Return the (x, y) coordinate for the center point of the cell that contains the specified text.  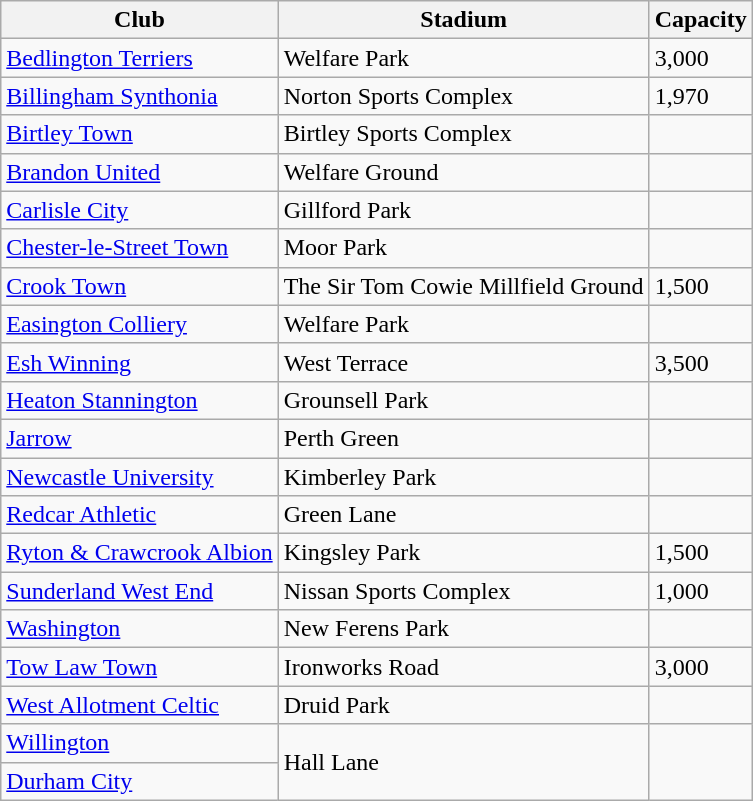
Heaton Stannington (140, 400)
Club (140, 20)
Hall Lane (464, 762)
Gillford Park (464, 210)
Grounsell Park (464, 400)
Brandon United (140, 172)
Welfare Ground (464, 172)
Willington (140, 743)
1,000 (700, 591)
3,500 (700, 362)
Newcastle University (140, 477)
Chester-le-Street Town (140, 248)
Ironworks Road (464, 667)
Birtley Town (140, 134)
Crook Town (140, 286)
Washington (140, 629)
Jarrow (140, 438)
Green Lane (464, 515)
Sunderland West End (140, 591)
Norton Sports Complex (464, 96)
Kimberley Park (464, 477)
New Ferens Park (464, 629)
Perth Green (464, 438)
Druid Park (464, 705)
Moor Park (464, 248)
Tow Law Town (140, 667)
1,970 (700, 96)
Capacity (700, 20)
West Allotment Celtic (140, 705)
Carlisle City (140, 210)
Birtley Sports Complex (464, 134)
Esh Winning (140, 362)
Stadium (464, 20)
Billingham Synthonia (140, 96)
Ryton & Crawcrook Albion (140, 553)
Redcar Athletic (140, 515)
The Sir Tom Cowie Millfield Ground (464, 286)
West Terrace (464, 362)
Nissan Sports Complex (464, 591)
Kingsley Park (464, 553)
Easington Colliery (140, 324)
Durham City (140, 781)
Bedlington Terriers (140, 58)
